Extract the [x, y] coordinate from the center of the cell holding the provided text.  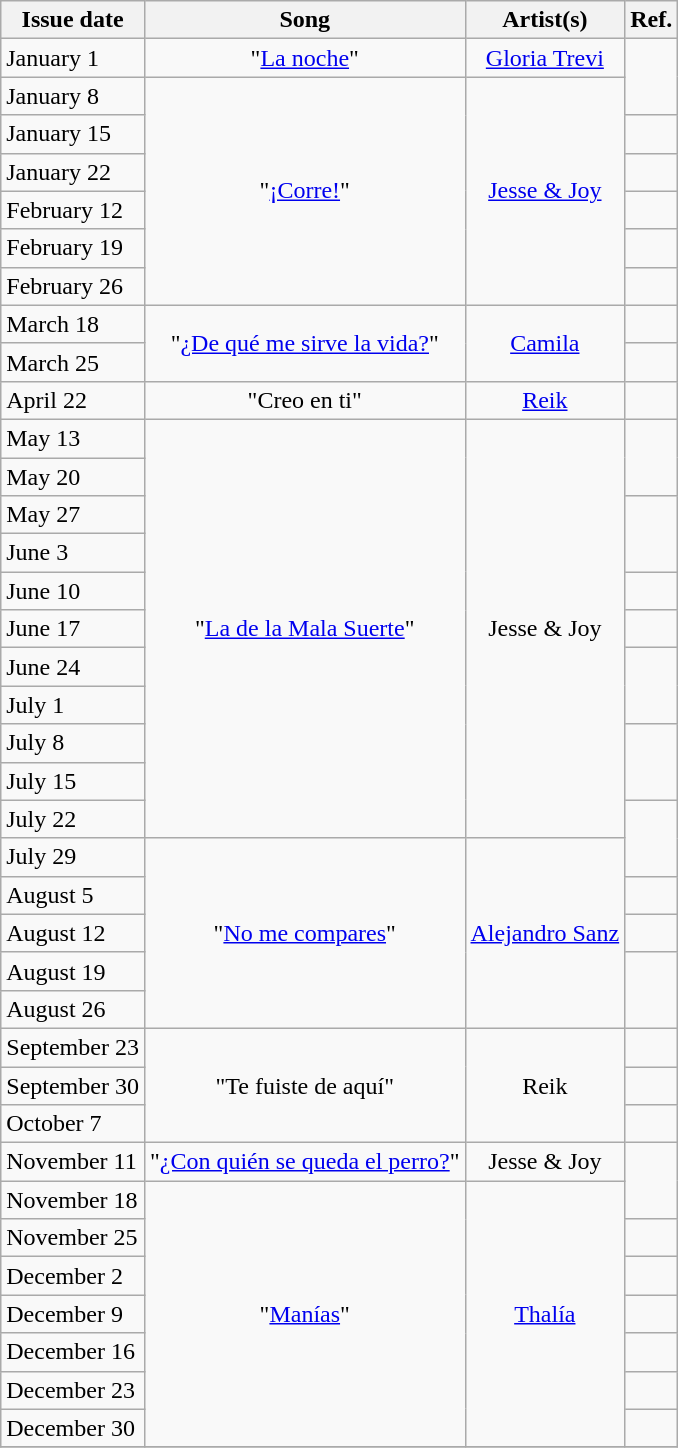
March 18 [73, 324]
February 12 [73, 210]
July 29 [73, 857]
Camila [545, 343]
May 27 [73, 515]
Alejandro Sanz [545, 933]
December 16 [73, 1352]
November 11 [73, 1162]
December 23 [73, 1390]
August 19 [73, 971]
January 15 [73, 134]
Issue date [73, 20]
"¡Corre!" [304, 191]
August 5 [73, 895]
October 7 [73, 1124]
February 19 [73, 248]
Gloria Trevi [545, 58]
June 17 [73, 629]
April 22 [73, 400]
Song [304, 20]
June 24 [73, 667]
September 30 [73, 1085]
"La de la Mala Suerte" [304, 628]
November 18 [73, 1200]
"Te fuiste de aquí" [304, 1085]
December 2 [73, 1276]
December 9 [73, 1314]
February 26 [73, 286]
December 30 [73, 1428]
"La noche" [304, 58]
November 25 [73, 1238]
August 12 [73, 933]
August 26 [73, 1009]
July 1 [73, 705]
Thalía [545, 1314]
January 22 [73, 172]
"Manías" [304, 1314]
July 15 [73, 781]
March 25 [73, 362]
January 8 [73, 96]
May 20 [73, 477]
"No me compares" [304, 933]
July 8 [73, 743]
January 1 [73, 58]
July 22 [73, 819]
"Creo en ti" [304, 400]
June 10 [73, 591]
Artist(s) [545, 20]
June 3 [73, 553]
"¿De qué me sirve la vida?" [304, 343]
September 23 [73, 1047]
Ref. [652, 20]
May 13 [73, 438]
"¿Con quién se queda el perro?" [304, 1162]
